Provide the (X, Y) coordinate of the cell's center where the given text is located.  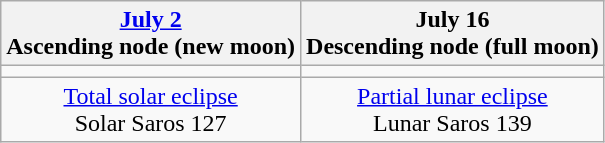
Total solar eclipseSolar Saros 127 (151, 110)
July 16Descending node (full moon) (453, 34)
July 2Ascending node (new moon) (151, 34)
Partial lunar eclipseLunar Saros 139 (453, 110)
